Determine the [x, y] coordinate at the center of the cell enclosing the given text.  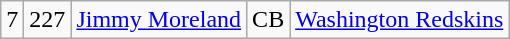
CB [268, 20]
7 [12, 20]
Jimmy Moreland [159, 20]
227 [48, 20]
Washington Redskins [400, 20]
